Search for the cell housing the specified text and yield its [x, y] center coordinate. 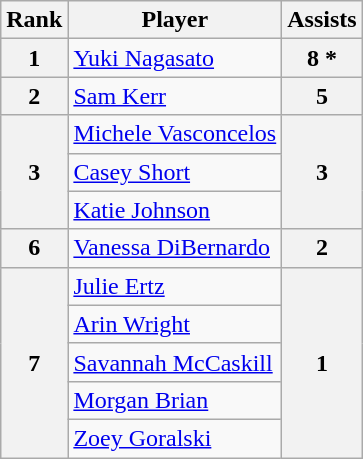
5 [322, 96]
Morgan Brian [175, 400]
Vanessa DiBernardo [175, 248]
Casey Short [175, 172]
Arin Wright [175, 324]
Assists [322, 20]
Julie Ertz [175, 286]
Rank [34, 20]
Katie Johnson [175, 210]
7 [34, 362]
Sam Kerr [175, 96]
Michele Vasconcelos [175, 134]
Player [175, 20]
Zoey Goralski [175, 438]
Yuki Nagasato [175, 58]
Savannah McCaskill [175, 362]
8 * [322, 58]
6 [34, 248]
